Scan for the cell matching the given text and deliver its (X, Y) coordinate at center. 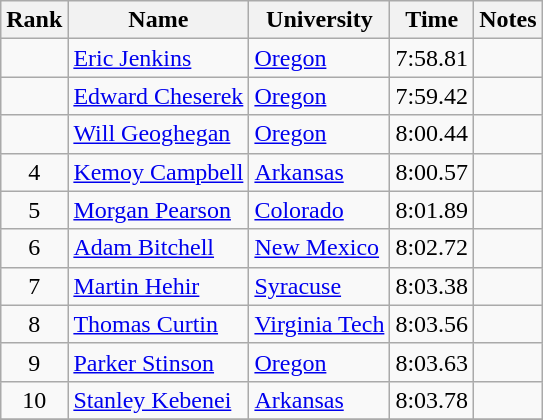
Eric Jenkins (158, 58)
8:03.63 (432, 362)
Colorado (320, 210)
Kemoy Campbell (158, 172)
9 (34, 362)
Morgan Pearson (158, 210)
8:00.57 (432, 172)
University (320, 20)
Martin Hehir (158, 286)
Edward Cheserek (158, 96)
Rank (34, 20)
Stanley Kebenei (158, 400)
Thomas Curtin (158, 324)
4 (34, 172)
Name (158, 20)
Adam Bitchell (158, 248)
10 (34, 400)
Will Geoghegan (158, 134)
New Mexico (320, 248)
5 (34, 210)
Syracuse (320, 286)
8:03.38 (432, 286)
Virginia Tech (320, 324)
8 (34, 324)
Notes (508, 20)
7:58.81 (432, 58)
8:03.78 (432, 400)
7:59.42 (432, 96)
6 (34, 248)
7 (34, 286)
8:02.72 (432, 248)
Time (432, 20)
8:00.44 (432, 134)
8:03.56 (432, 324)
Parker Stinson (158, 362)
8:01.89 (432, 210)
